Find where the given text appears and provide that cell's center as [x, y] coordinate. 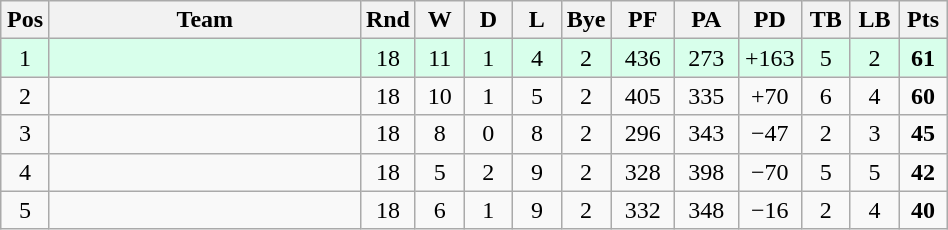
L [538, 20]
D [488, 20]
296 [643, 134]
W [440, 20]
40 [924, 210]
−16 [770, 210]
−47 [770, 134]
TB [826, 20]
60 [924, 96]
335 [706, 96]
PD [770, 20]
Pts [924, 20]
405 [643, 96]
Bye [586, 20]
LB [874, 20]
+163 [770, 58]
Pos [26, 20]
328 [643, 172]
−70 [770, 172]
61 [924, 58]
273 [706, 58]
436 [643, 58]
10 [440, 96]
+70 [770, 96]
45 [924, 134]
343 [706, 134]
348 [706, 210]
PF [643, 20]
398 [706, 172]
332 [643, 210]
Team [204, 20]
Rnd [388, 20]
42 [924, 172]
11 [440, 58]
PA [706, 20]
0 [488, 134]
